Find where the given text appears and provide that cell's center as [x, y] coordinate. 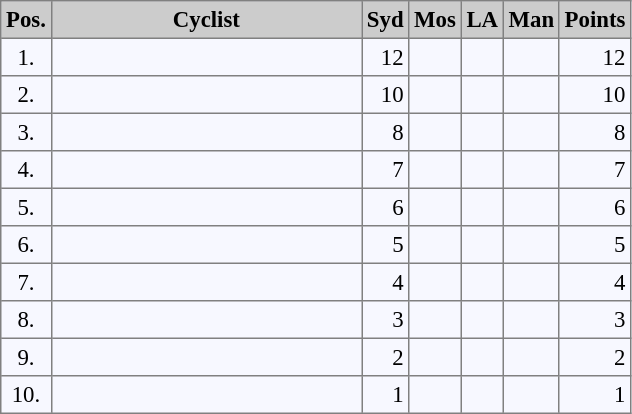
Mos [435, 20]
Points [594, 20]
Man [531, 20]
LA [482, 20]
3. [26, 132]
10. [26, 395]
2. [26, 95]
Pos. [26, 20]
1. [26, 57]
6. [26, 245]
5. [26, 207]
9. [26, 357]
7. [26, 282]
Cyclist [206, 20]
8. [26, 320]
Syd [386, 20]
4. [26, 170]
